For the text-containing cell, return its midpoint in (x, y) coordinate format. 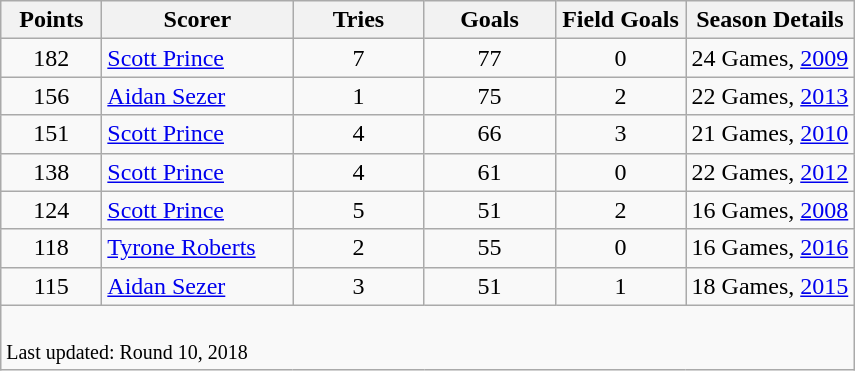
Goals (490, 20)
Tyrone Roberts (198, 248)
Points (52, 20)
Season Details (770, 20)
138 (52, 172)
156 (52, 96)
Last updated: Round 10, 2018 (428, 338)
Tries (358, 20)
66 (490, 134)
124 (52, 210)
61 (490, 172)
55 (490, 248)
182 (52, 58)
77 (490, 58)
75 (490, 96)
18 Games, 2015 (770, 286)
Field Goals (620, 20)
16 Games, 2008 (770, 210)
151 (52, 134)
Scorer (198, 20)
22 Games, 2012 (770, 172)
21 Games, 2010 (770, 134)
16 Games, 2016 (770, 248)
5 (358, 210)
22 Games, 2013 (770, 96)
118 (52, 248)
24 Games, 2009 (770, 58)
115 (52, 286)
7 (358, 58)
